For the text-containing cell, return its midpoint in [x, y] coordinate format. 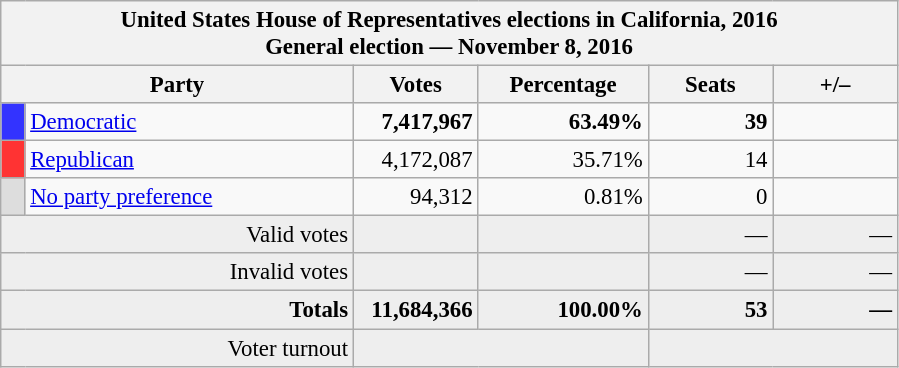
Invalid votes [178, 273]
Totals [178, 310]
100.00% [563, 310]
No party preference [189, 197]
Democratic [189, 122]
7,417,967 [416, 122]
35.71% [563, 160]
Percentage [563, 85]
63.49% [563, 122]
4,172,087 [416, 160]
14 [710, 160]
Republican [189, 160]
39 [710, 122]
Votes [416, 85]
11,684,366 [416, 310]
Party [178, 85]
Voter turnout [178, 348]
0 [710, 197]
+/– [836, 85]
53 [710, 310]
Valid votes [178, 235]
Seats [710, 85]
0.81% [563, 197]
94,312 [416, 197]
United States House of Representatives elections in California, 2016General election — November 8, 2016 [450, 34]
